Provide the (x, y) coordinate of the cell's center where the given text is located.  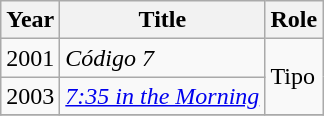
Código 7 (162, 58)
Title (162, 20)
2001 (30, 58)
Role (294, 20)
7:35 in the Morning (162, 96)
Year (30, 20)
Tipo (294, 77)
2003 (30, 96)
